Detect which cell encompasses the target text, then output its (X, Y) center coordinate. 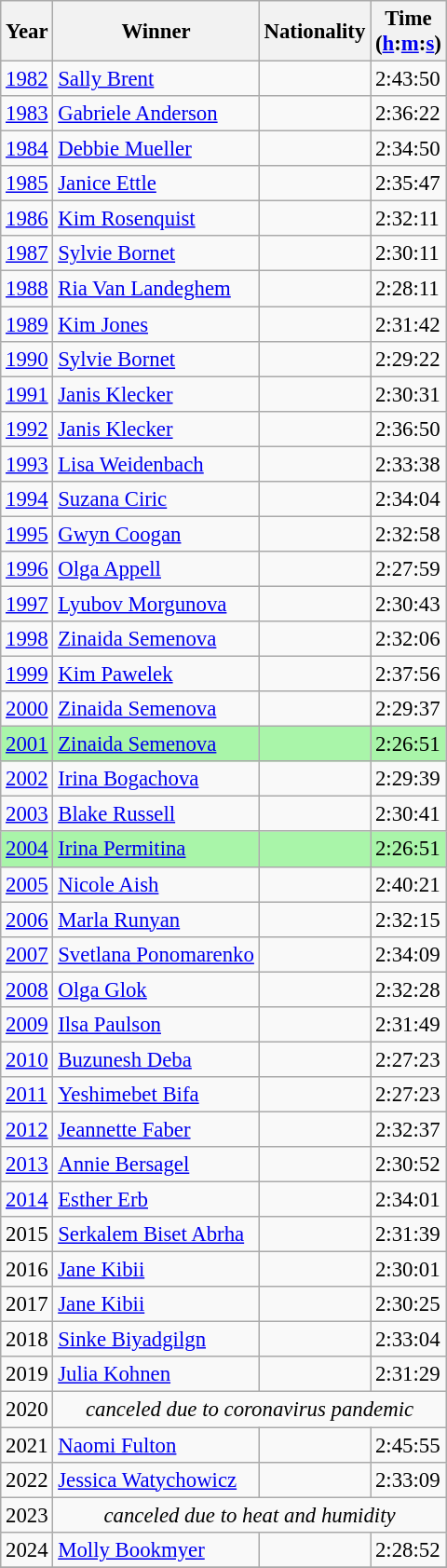
2018 (27, 1340)
canceled due to coronavirus pandemic (250, 1410)
2:33:04 (409, 1340)
2:30:52 (409, 1165)
2:32:06 (409, 639)
2:28:11 (409, 289)
2:29:22 (409, 359)
2008 (27, 989)
2:27:59 (409, 569)
2:40:21 (409, 884)
Kim Pawelek (156, 675)
1988 (27, 289)
Irina Permitina (156, 850)
2:33:38 (409, 464)
2:43:50 (409, 79)
2:36:22 (409, 114)
2014 (27, 1200)
2:31:49 (409, 1025)
2:36:50 (409, 429)
Esther Erb (156, 1200)
2:31:42 (409, 324)
2:30:25 (409, 1304)
1983 (27, 114)
Nationality (315, 32)
2:30:41 (409, 814)
Naomi Fulton (156, 1445)
2:32:58 (409, 534)
2013 (27, 1165)
2:34:50 (409, 149)
2:34:04 (409, 499)
1986 (27, 219)
Blake Russell (156, 814)
2021 (27, 1445)
Yeshimebet Bifa (156, 1095)
Ria Van Landeghem (156, 289)
Ilsa Paulson (156, 1025)
2023 (27, 1515)
Gwyn Coogan (156, 534)
Janice Ettle (156, 184)
Time(h:m:s) (409, 32)
Julia Kohnen (156, 1374)
1984 (27, 149)
2:33:09 (409, 1479)
1997 (27, 604)
2:35:47 (409, 184)
2:32:15 (409, 920)
2:28:52 (409, 1549)
2022 (27, 1479)
Sally Brent (156, 79)
Winner (156, 32)
Olga Appell (156, 569)
1982 (27, 79)
Svetlana Ponomarenko (156, 954)
2002 (27, 779)
2:32:28 (409, 989)
Kim Jones (156, 324)
Molly Bookmyer (156, 1549)
2:37:56 (409, 675)
2:29:39 (409, 779)
canceled due to heat and humidity (250, 1515)
Gabriele Anderson (156, 114)
2024 (27, 1549)
2:31:29 (409, 1374)
2004 (27, 850)
2012 (27, 1129)
Jessica Watychowicz (156, 1479)
1994 (27, 499)
1999 (27, 675)
1991 (27, 394)
1989 (27, 324)
1993 (27, 464)
1995 (27, 534)
Serkalem Biset Abrha (156, 1234)
2:32:37 (409, 1129)
2:29:37 (409, 709)
2:32:11 (409, 219)
Kim Rosenquist (156, 219)
2020 (27, 1410)
2:30:43 (409, 604)
Lyubov Morgunova (156, 604)
2001 (27, 744)
2007 (27, 954)
2016 (27, 1270)
Annie Bersagel (156, 1165)
Nicole Aish (156, 884)
2019 (27, 1374)
2:30:31 (409, 394)
1996 (27, 569)
1990 (27, 359)
Marla Runyan (156, 920)
2003 (27, 814)
Olga Glok (156, 989)
2010 (27, 1059)
2017 (27, 1304)
2:34:09 (409, 954)
1987 (27, 254)
2005 (27, 884)
Debbie Mueller (156, 149)
Lisa Weidenbach (156, 464)
Buzunesh Deba (156, 1059)
Suzana Ciric (156, 499)
2011 (27, 1095)
2000 (27, 709)
2:30:11 (409, 254)
1985 (27, 184)
2:31:39 (409, 1234)
2015 (27, 1234)
Year (27, 32)
Jeannette Faber (156, 1129)
1992 (27, 429)
2009 (27, 1025)
2006 (27, 920)
2:45:55 (409, 1445)
Sinke Biyadgilgn (156, 1340)
2:30:01 (409, 1270)
1998 (27, 639)
Irina Bogachova (156, 779)
2:34:01 (409, 1200)
